Pinpoint the cell where the given text exists, returning its (x, y) midpoint coordinate. 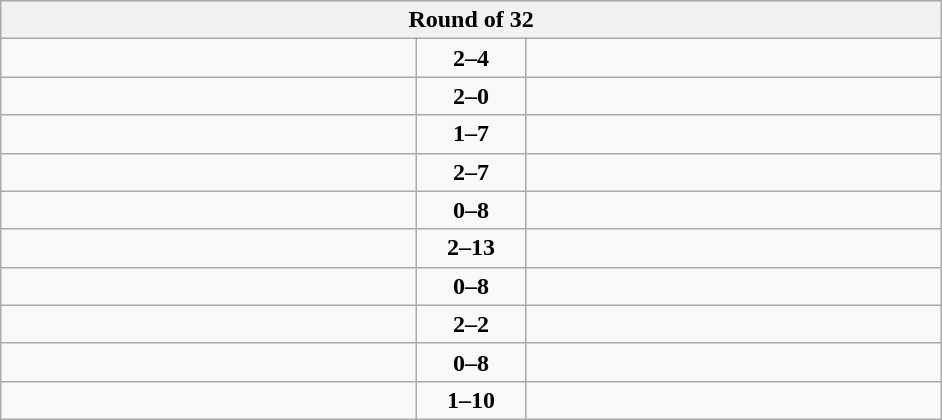
2–4 (472, 58)
1–10 (472, 400)
1–7 (472, 134)
2–7 (472, 172)
2–2 (472, 324)
Round of 32 (472, 20)
2–0 (472, 96)
2–13 (472, 248)
